Pinpoint the cell where the given text exists, returning its [X, Y] midpoint coordinate. 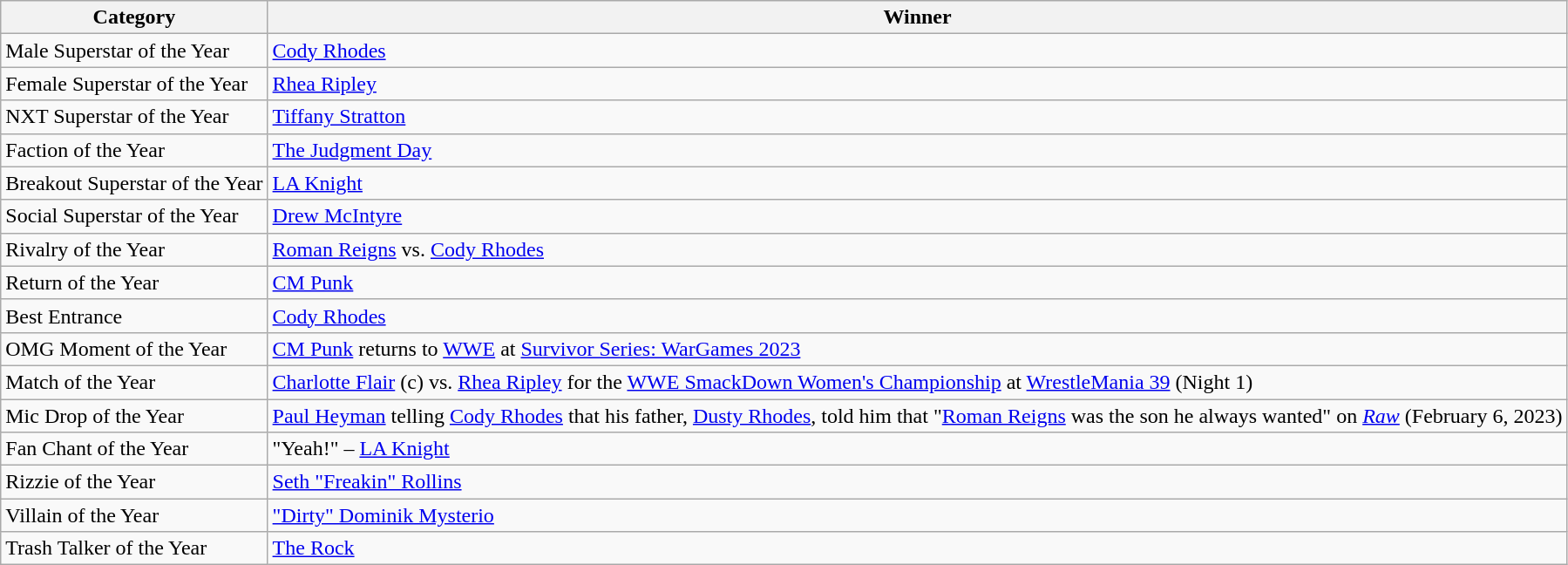
"Yeah!" – LA Knight [917, 449]
Drew McIntyre [917, 216]
Category [134, 17]
Male Superstar of the Year [134, 51]
Female Superstar of the Year [134, 84]
Seth "Freakin" Rollins [917, 482]
Charlotte Flair (c) vs. Rhea Ripley for the WWE SmackDown Women's Championship at WrestleMania 39 (Night 1) [917, 382]
The Judgment Day [917, 150]
Social Superstar of the Year [134, 216]
"Dirty" Dominik Mysterio [917, 515]
Mic Drop of the Year [134, 416]
Fan Chant of the Year [134, 449]
Best Entrance [134, 316]
Paul Heyman telling Cody Rhodes that his father, Dusty Rhodes, told him that "Roman Reigns was the son he always wanted" on Raw (February 6, 2023) [917, 416]
Trash Talker of the Year [134, 548]
OMG Moment of the Year [134, 349]
Winner [917, 17]
Match of the Year [134, 382]
LA Knight [917, 183]
Rizzie of the Year [134, 482]
Tiffany Stratton [917, 117]
Breakout Superstar of the Year [134, 183]
CM Punk returns to WWE at Survivor Series: WarGames 2023 [917, 349]
Rivalry of the Year [134, 249]
The Rock [917, 548]
CM Punk [917, 282]
Faction of the Year [134, 150]
NXT Superstar of the Year [134, 117]
Villain of the Year [134, 515]
Return of the Year [134, 282]
Rhea Ripley [917, 84]
Roman Reigns vs. Cody Rhodes [917, 249]
